Pinpoint the cell where the given text exists, returning its [x, y] midpoint coordinate. 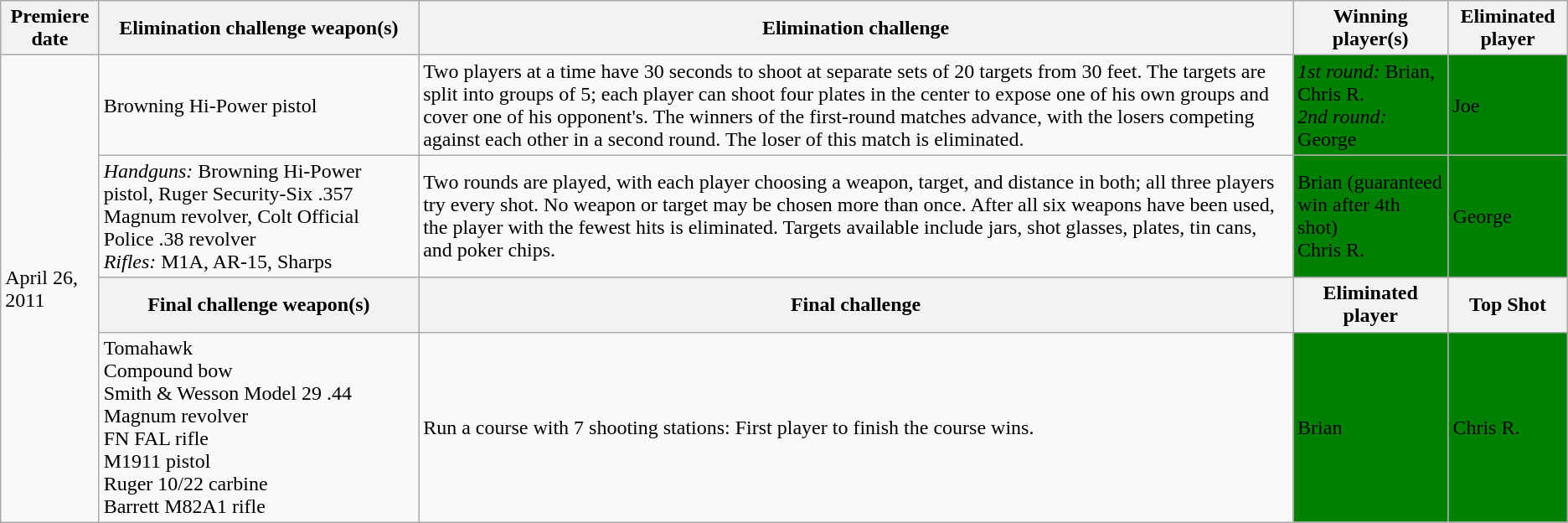
April 26, 2011 [50, 288]
Brian (guaranteed win after 4th shot)Chris R. [1370, 216]
Final challenge [856, 305]
Premiere date [50, 28]
Browning Hi-Power pistol [258, 106]
George [1508, 216]
Joe [1508, 106]
Winning player(s) [1370, 28]
Handguns: Browning Hi-Power pistol, Ruger Security-Six .357 Magnum revolver, Colt Official Police .38 revolverRifles: M1A, AR-15, Sharps [258, 216]
Elimination challenge weapon(s) [258, 28]
Final challenge weapon(s) [258, 305]
Chris R. [1508, 427]
1st round: Brian, Chris R.2nd round: George [1370, 106]
Top Shot [1508, 305]
TomahawkCompound bowSmith & Wesson Model 29 .44 Magnum revolverFN FAL rifleM1911 pistolRuger 10/22 carbineBarrett M82A1 rifle [258, 427]
Run a course with 7 shooting stations: First player to finish the course wins. [856, 427]
Elimination challenge [856, 28]
Brian [1370, 427]
